Return the [x, y] coordinate for the center point of the cell that contains the specified text.  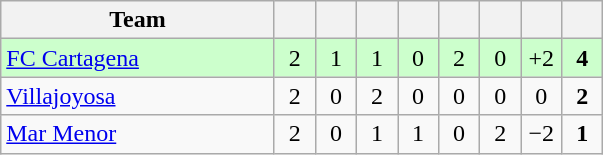
+2 [542, 58]
Villajoyosa [138, 96]
Mar Menor [138, 134]
FC Cartagena [138, 58]
4 [582, 58]
−2 [542, 134]
Team [138, 20]
